Scan for the cell matching the given text and deliver its (x, y) coordinate at center. 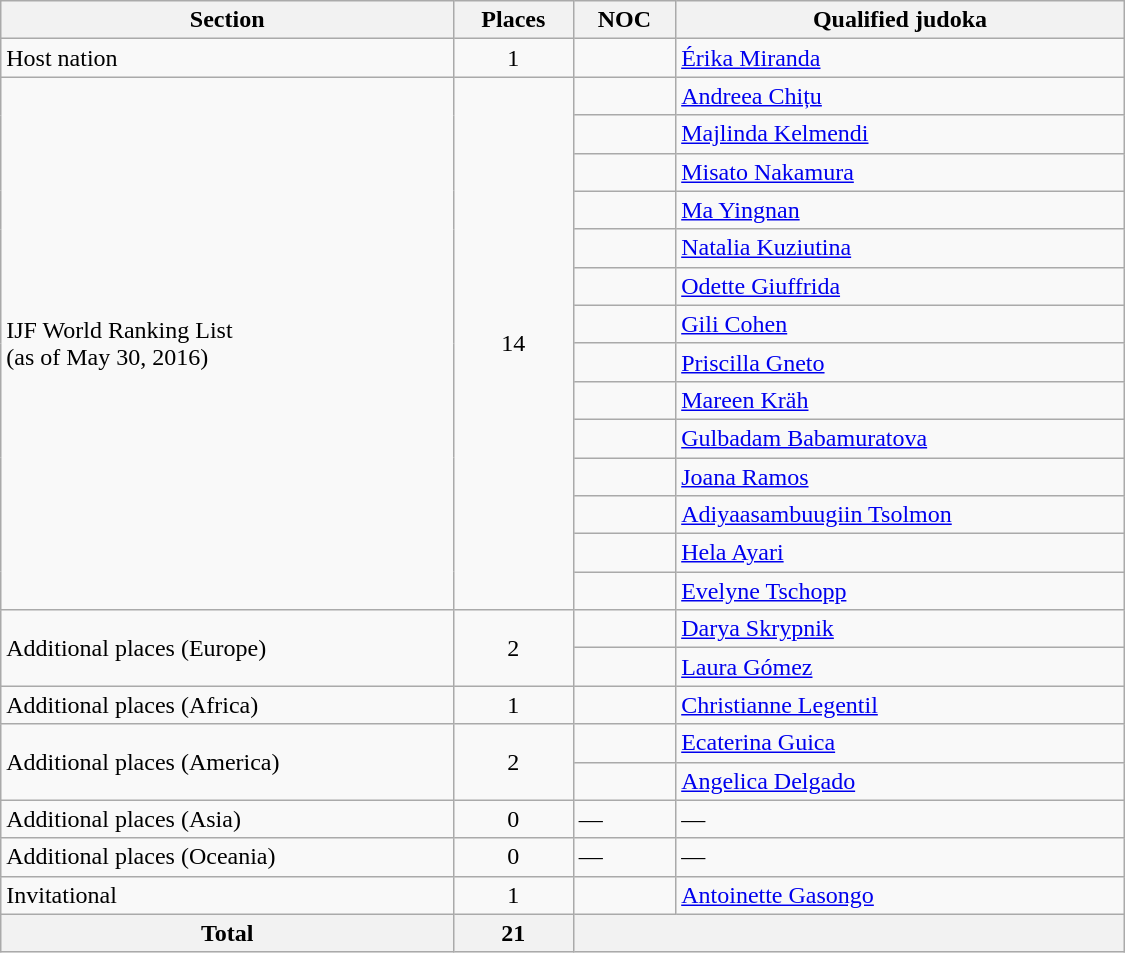
21 (514, 933)
Joana Ramos (900, 477)
Antoinette Gasongo (900, 895)
Ecaterina Guica (900, 743)
Érika Miranda (900, 58)
NOC (624, 20)
Mareen Kräh (900, 400)
Christianne Legentil (900, 705)
Gulbadam Babamuratova (900, 438)
Total (228, 933)
Evelyne Tschopp (900, 591)
Additional places (Africa) (228, 705)
Natalia Kuziutina (900, 248)
Majlinda Kelmendi (900, 134)
Darya Skrypnik (900, 629)
Misato Nakamura (900, 172)
Additional places (Asia) (228, 819)
Hela Ayari (900, 553)
Angelica Delgado (900, 781)
Places (514, 20)
Additional places (Europe) (228, 648)
Andreea Chițu (900, 96)
Section (228, 20)
Priscilla Gneto (900, 362)
Ma Yingnan (900, 210)
Additional places (Oceania) (228, 857)
Invitational (228, 895)
Gili Cohen (900, 324)
Laura Gómez (900, 667)
Host nation (228, 58)
Qualified judoka (900, 20)
Additional places (America) (228, 762)
Adiyaasambuugiin Tsolmon (900, 515)
Odette Giuffrida (900, 286)
IJF World Ranking List(as of May 30, 2016) (228, 344)
14 (514, 344)
